Return the (X, Y) coordinate for the center point of the cell that contains the specified text.  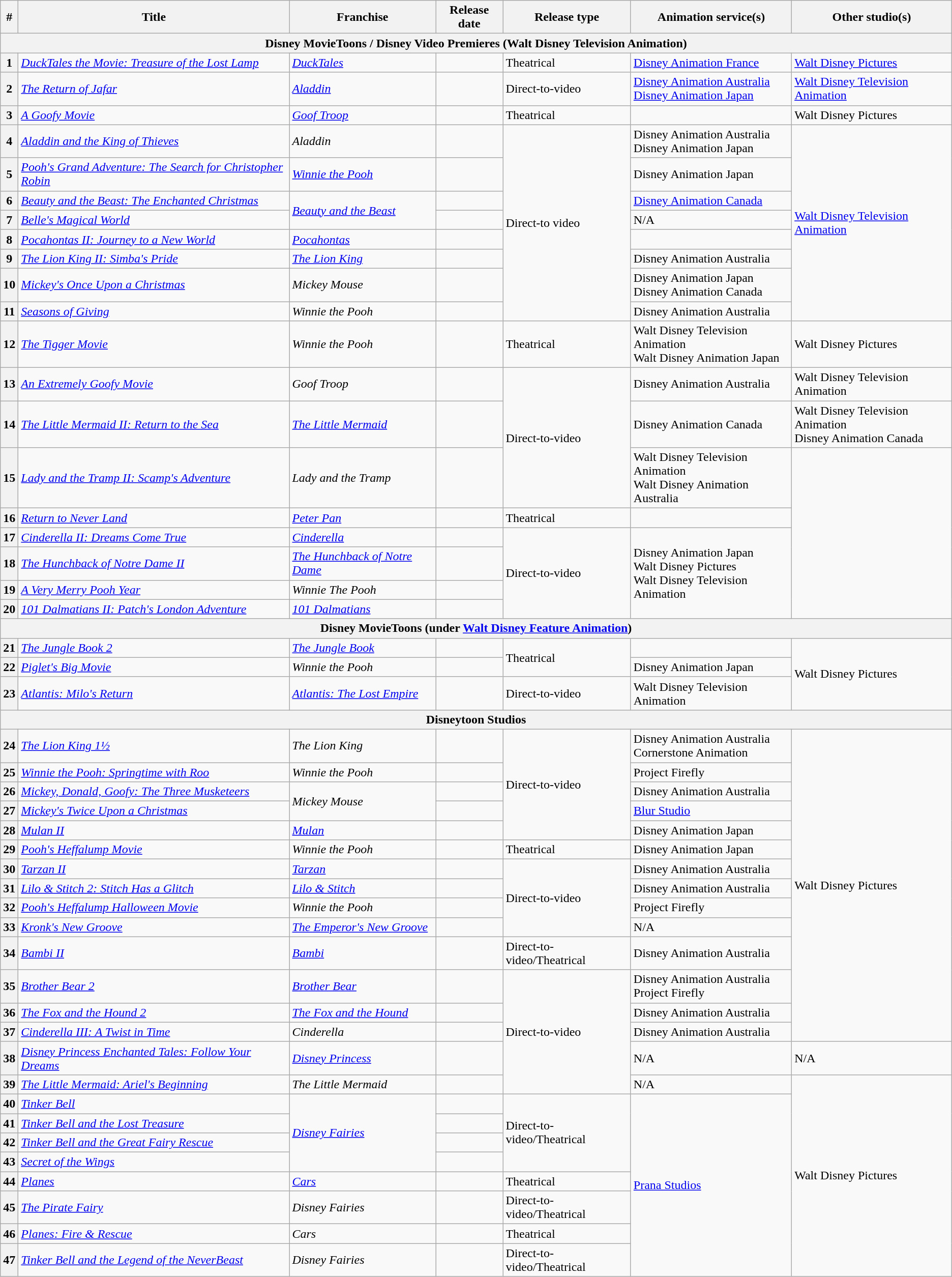
Pooh's Grand Adventure: The Search for Christopher Robin (154, 174)
Piglet's Big Movie (154, 667)
Belle's Magical World (154, 220)
47 (9, 1260)
Brother Bear (363, 986)
Mickey's Twice Upon a Christmas (154, 811)
46 (9, 1234)
The Pirate Fairy (154, 1208)
6 (9, 200)
13 (9, 385)
Tinker Bell and the Great Fairy Rescue (154, 1143)
42 (9, 1143)
The Lion King II: Simba's Pride (154, 258)
Bambi (363, 953)
Bambi II (154, 953)
The Emperor's New Groove (363, 927)
Release type (567, 17)
3 (9, 115)
35 (9, 986)
The Fox and the Hound 2 (154, 1012)
17 (9, 537)
The Jungle Book 2 (154, 648)
Disney MovieToons (under Walt Disney Feature Animation) (476, 628)
Disney Princess Enchanted Tales: Follow Your Dreams (154, 1058)
19 (9, 590)
38 (9, 1058)
Winnie The Pooh (363, 590)
Mickey's Once Upon a Christmas (154, 285)
Mulan II (154, 830)
The Lion King 1½ (154, 746)
25 (9, 772)
33 (9, 927)
18 (9, 564)
An Extremely Goofy Movie (154, 385)
Disney MovieToons / Disney Video Premieres (Walt Disney Television Animation) (476, 43)
Aladdin and the King of Thieves (154, 141)
Tarzan II (154, 869)
Lilo & Stitch (363, 888)
Disney Animation JapanWalt Disney PicturesWalt Disney Television Animation (711, 573)
Disney Princess (363, 1058)
41 (9, 1123)
Franchise (363, 17)
The Little Mermaid II: Return to the Sea (154, 424)
16 (9, 518)
9 (9, 258)
14 (9, 424)
34 (9, 953)
5 (9, 174)
15 (9, 478)
Tinker Bell and the Lost Treasure (154, 1123)
101 Dalmatians (363, 609)
Planes (154, 1181)
Winnie the Pooh: Springtime with Roo (154, 772)
39 (9, 1084)
The Fox and the Hound (363, 1012)
7 (9, 220)
11 (9, 311)
A Very Merry Pooh Year (154, 590)
Lady and the Tramp II: Scamp's Adventure (154, 478)
The Little Mermaid: Ariel's Beginning (154, 1084)
Atlantis: The Lost Empire (363, 693)
Brother Bear 2 (154, 986)
10 (9, 285)
4 (9, 141)
Walt Disney Television AnimationWalt Disney Animation Japan (711, 344)
Mickey, Donald, Goofy: The Three Musketeers (154, 792)
26 (9, 792)
Title (154, 17)
32 (9, 908)
45 (9, 1208)
The Return of Jafar (154, 89)
20 (9, 609)
1 (9, 63)
36 (9, 1012)
Secret of the Wings (154, 1162)
Disney Animation France (711, 63)
Planes: Fire & Rescue (154, 1234)
# (9, 17)
Pocahontas (363, 239)
40 (9, 1104)
8 (9, 239)
37 (9, 1032)
Cinderella III: A Twist in Time (154, 1032)
29 (9, 850)
Cinderella II: Dreams Come True (154, 537)
Direct-to video (567, 223)
Disney Animation AustraliaCornerstone Animation (711, 746)
Tinker Bell and the Legend of the NeverBeast (154, 1260)
DuckTales the Movie: Treasure of the Lost Lamp (154, 63)
Animation service(s) (711, 17)
2 (9, 89)
The Jungle Book (363, 648)
101 Dalmatians II: Patch's London Adventure (154, 609)
Disney Animation AustraliaProject Firefly (711, 986)
Kronk's New Groove (154, 927)
31 (9, 888)
28 (9, 830)
30 (9, 869)
Tarzan (363, 869)
Prana Studios (711, 1185)
Lady and the Tramp (363, 478)
Beauty and the Beast (363, 210)
The Hunchback of Notre Dame (363, 564)
A Goofy Movie (154, 115)
Walt Disney Television AnimationDisney Animation Canada (872, 424)
Blur Studio (711, 811)
12 (9, 344)
Mulan (363, 830)
Disneytoon Studios (476, 719)
Pooh's Heffalump Movie (154, 850)
Seasons of Giving (154, 311)
Beauty and the Beast: The Enchanted Christmas (154, 200)
Pooh's Heffalump Halloween Movie (154, 908)
DuckTales (363, 63)
22 (9, 667)
Atlantis: Milo's Return (154, 693)
23 (9, 693)
Pocahontas II: Journey to a New World (154, 239)
Lilo & Stitch 2: Stitch Has a Glitch (154, 888)
Peter Pan (363, 518)
Release date (469, 17)
21 (9, 648)
Tinker Bell (154, 1104)
44 (9, 1181)
43 (9, 1162)
The Hunchback of Notre Dame II (154, 564)
Disney Animation JapanDisney Animation Canada (711, 285)
Other studio(s) (872, 17)
The Tigger Movie (154, 344)
24 (9, 746)
Walt Disney Television AnimationWalt Disney Animation Australia (711, 478)
27 (9, 811)
Return to Never Land (154, 518)
